Identify which cell holds the provided text, then report its [x, y] central coordinate. 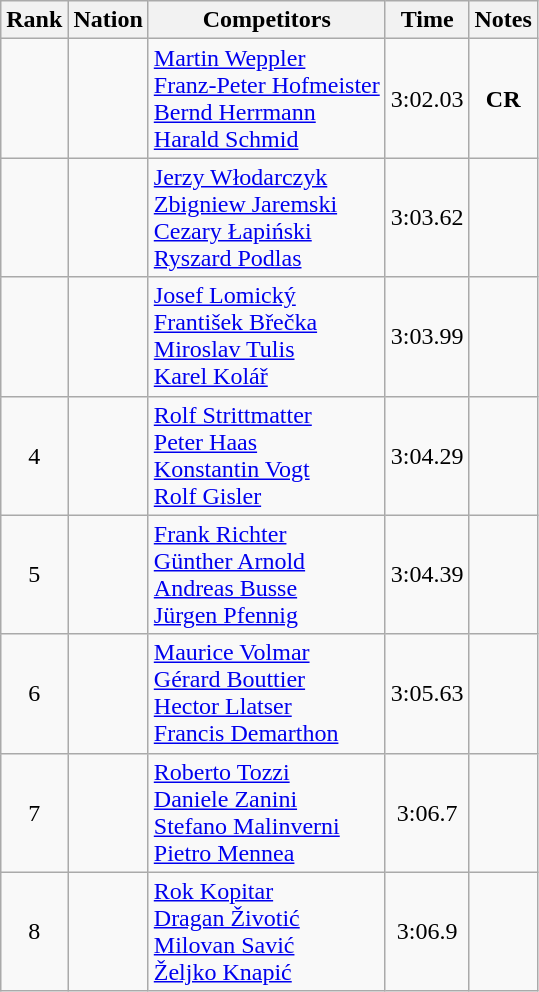
Frank RichterGünther ArnoldAndreas BusseJürgen Pfennig [266, 574]
Competitors [266, 20]
7 [34, 812]
Josef LomickýFrantišek BřečkaMiroslav TulisKarel Kolář [266, 336]
3:02.03 [427, 98]
3:04.39 [427, 574]
Martin WepplerFranz-Peter HofmeisterBernd HerrmannHarald Schmid [266, 98]
CR [503, 98]
3:03.62 [427, 218]
Rok KopitarDragan ŽivotićMilovan SavićŽeljko Knapić [266, 932]
8 [34, 932]
4 [34, 456]
Rolf StrittmatterPeter HaasKonstantin VogtRolf Gisler [266, 456]
Time [427, 20]
Jerzy WłodarczykZbigniew JaremskiCezary ŁapińskiRyszard Podlas [266, 218]
Maurice VolmarGérard BouttierHector LlatserFrancis Demarthon [266, 694]
Rank [34, 20]
6 [34, 694]
Roberto TozziDaniele ZaniniStefano MalinverniPietro Mennea [266, 812]
3:03.99 [427, 336]
3:06.7 [427, 812]
5 [34, 574]
Notes [503, 20]
3:05.63 [427, 694]
3:06.9 [427, 932]
3:04.29 [427, 456]
Nation [108, 20]
